Identify which cell holds the provided text, then report its (X, Y) central coordinate. 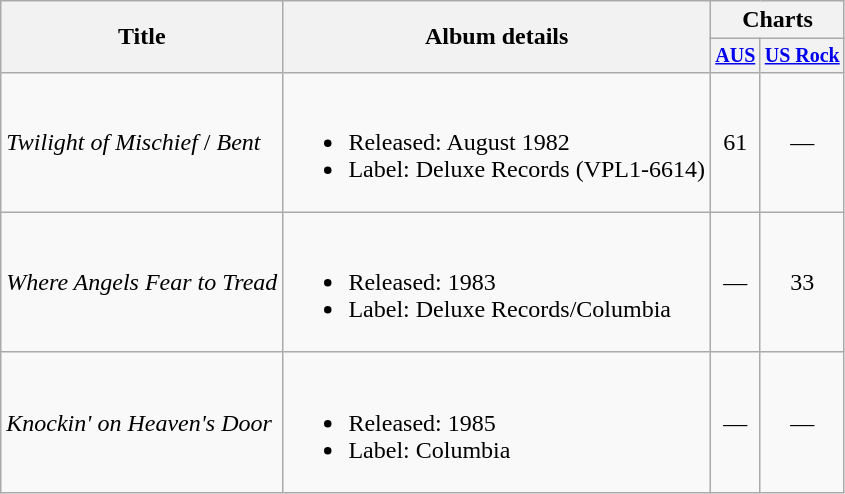
Released: 1983Label: Deluxe Records/Columbia (497, 282)
Twilight of Mischief / Bent (142, 142)
Title (142, 37)
33 (802, 282)
Released: August 1982Label: Deluxe Records (VPL1-6614) (497, 142)
AUS (736, 56)
Charts (778, 20)
Where Angels Fear to Tread (142, 282)
61 (736, 142)
Released: 1985Label: Columbia (497, 422)
US Rock (802, 56)
Album details (497, 37)
Knockin' on Heaven's Door (142, 422)
